Capture the cell that displays the provided text and extract its (x, y) central coordinate. 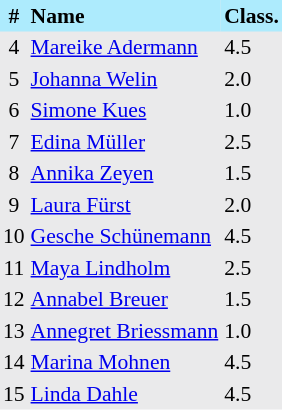
Laura Fürst (125, 205)
Edina Müller (125, 142)
8 (14, 174)
Simone Kues (125, 110)
# (14, 16)
Annika Zeyen (125, 174)
9 (14, 205)
Maya Lindholm (125, 268)
7 (14, 142)
Mareike Adermann (125, 48)
Name (125, 16)
15 (14, 394)
Annegret Briessmann (125, 331)
4 (14, 48)
6 (14, 110)
5 (14, 79)
Gesche Schünemann (125, 236)
10 (14, 236)
14 (14, 362)
12 (14, 300)
Annabel Breuer (125, 300)
Johanna Welin (125, 79)
Linda Dahle (125, 394)
11 (14, 268)
Marina Mohnen (125, 362)
Class. (252, 16)
13 (14, 331)
